Locate the cell with the specified text and output its [X, Y] center coordinate. 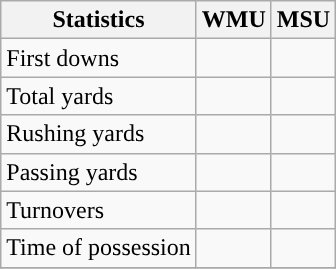
Statistics [99, 20]
WMU [234, 20]
Time of possession [99, 248]
MSU [303, 20]
Total yards [99, 96]
First downs [99, 58]
Passing yards [99, 172]
Turnovers [99, 210]
Rushing yards [99, 134]
